Determine the (X, Y) coordinate at the center of the cell enclosing the given text.  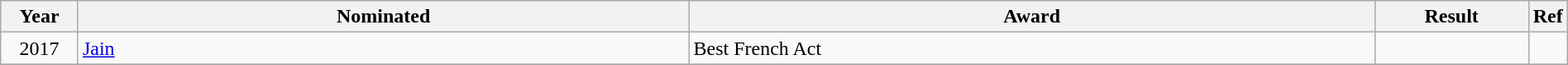
Year (40, 17)
2017 (40, 48)
Result (1451, 17)
Award (1032, 17)
Ref (1548, 17)
Nominated (384, 17)
Best French Act (1032, 48)
Jain (384, 48)
